Locate the cell with the specified text and output its (X, Y) center coordinate. 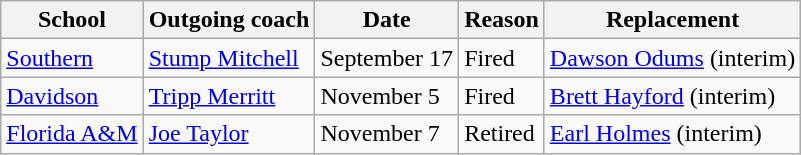
Joe Taylor (229, 134)
School (72, 20)
Reason (502, 20)
Florida A&M (72, 134)
Brett Hayford (interim) (672, 96)
Tripp Merritt (229, 96)
September 17 (387, 58)
Date (387, 20)
Southern (72, 58)
Outgoing coach (229, 20)
November 7 (387, 134)
Stump Mitchell (229, 58)
Earl Holmes (interim) (672, 134)
Davidson (72, 96)
Retired (502, 134)
Dawson Odums (interim) (672, 58)
Replacement (672, 20)
November 5 (387, 96)
